Provide the [X, Y] coordinate of the cell's center where the given text is located.  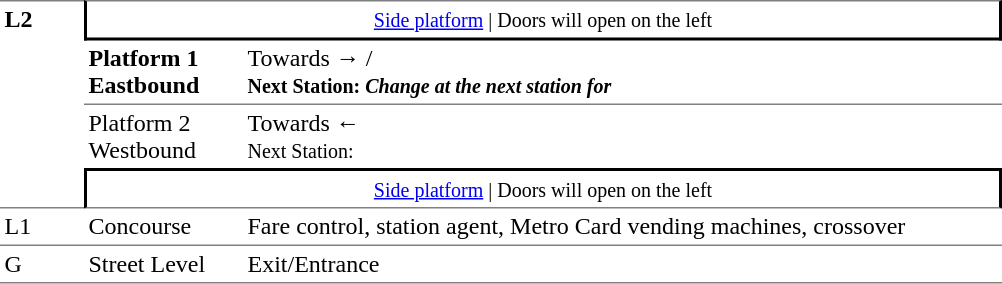
Platform 2Westbound [164, 136]
Towards ← Next Station: [622, 136]
L2 [42, 104]
Exit/Entrance [622, 264]
Fare control, station agent, Metro Card vending machines, crossover [622, 226]
Street Level [164, 264]
G [42, 264]
Platform 1Eastbound [164, 72]
Concourse [164, 226]
Towards → / Next Station: Change at the next station for [622, 72]
L1 [42, 226]
